From the cell containing the given text, extract its center point as [x, y] coordinate. 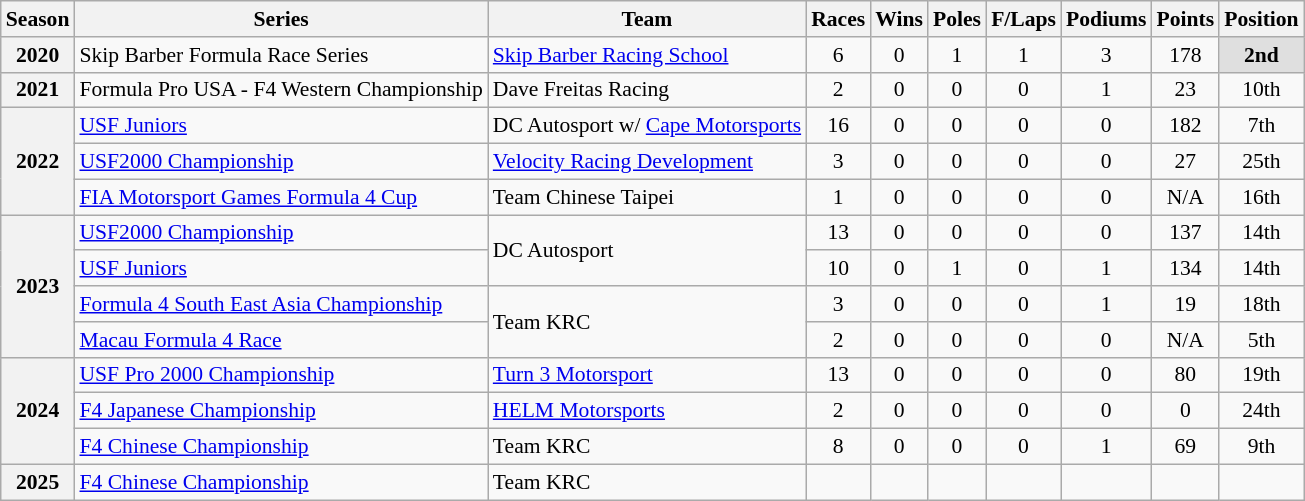
2025 [38, 482]
Position [1261, 19]
DC Autosport w/ Cape Motorsports [647, 126]
USF Pro 2000 Championship [280, 375]
HELM Motorsports [647, 411]
Skip Barber Racing School [647, 55]
19 [1185, 304]
Poles [957, 19]
134 [1185, 269]
2nd [1261, 55]
Skip Barber Formula Race Series [280, 55]
182 [1185, 126]
23 [1185, 90]
2023 [38, 286]
Turn 3 Motorsport [647, 375]
DC Autosport [647, 250]
Season [38, 19]
178 [1185, 55]
FIA Motorsport Games Formula 4 Cup [280, 197]
137 [1185, 233]
27 [1185, 162]
16th [1261, 197]
69 [1185, 447]
8 [838, 447]
Races [838, 19]
Formula Pro USA - F4 Western Championship [280, 90]
Velocity Racing Development [647, 162]
Formula 4 South East Asia Championship [280, 304]
2024 [38, 410]
10 [838, 269]
F4 Japanese Championship [280, 411]
6 [838, 55]
Podiums [1106, 19]
F/Laps [1024, 19]
5th [1261, 340]
Team Chinese Taipei [647, 197]
Team [647, 19]
7th [1261, 126]
19th [1261, 375]
80 [1185, 375]
10th [1261, 90]
2021 [38, 90]
18th [1261, 304]
16 [838, 126]
2022 [38, 162]
9th [1261, 447]
Wins [899, 19]
Macau Formula 4 Race [280, 340]
Dave Freitas Racing [647, 90]
Points [1185, 19]
2020 [38, 55]
24th [1261, 411]
25th [1261, 162]
Series [280, 19]
